Search for the cell housing the specified text and yield its (x, y) center coordinate. 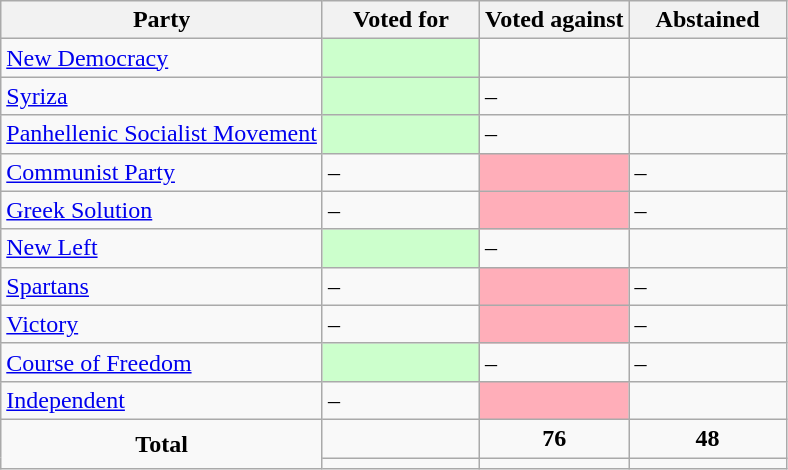
Independent (162, 400)
Greek Solution (162, 210)
New Democracy (162, 58)
Party (162, 20)
New Left (162, 248)
Total (162, 444)
Victory (162, 324)
76 (554, 438)
Voted against (554, 20)
Abstained (708, 20)
Syriza (162, 96)
Communist Party (162, 172)
Panhellenic Socialist Movement (162, 134)
Voted for (400, 20)
Course of Freedom (162, 362)
Spartans (162, 286)
48 (708, 438)
